Detect which cell encompasses the target text, then output its [X, Y] center coordinate. 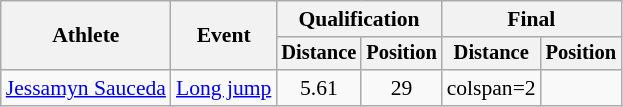
Event [224, 36]
colspan=2 [492, 88]
Long jump [224, 88]
Qualification [358, 19]
5.61 [318, 88]
Jessamyn Sauceda [86, 88]
Final [532, 19]
Athlete [86, 36]
29 [401, 88]
